Identify which cell holds the provided text, then report its (X, Y) central coordinate. 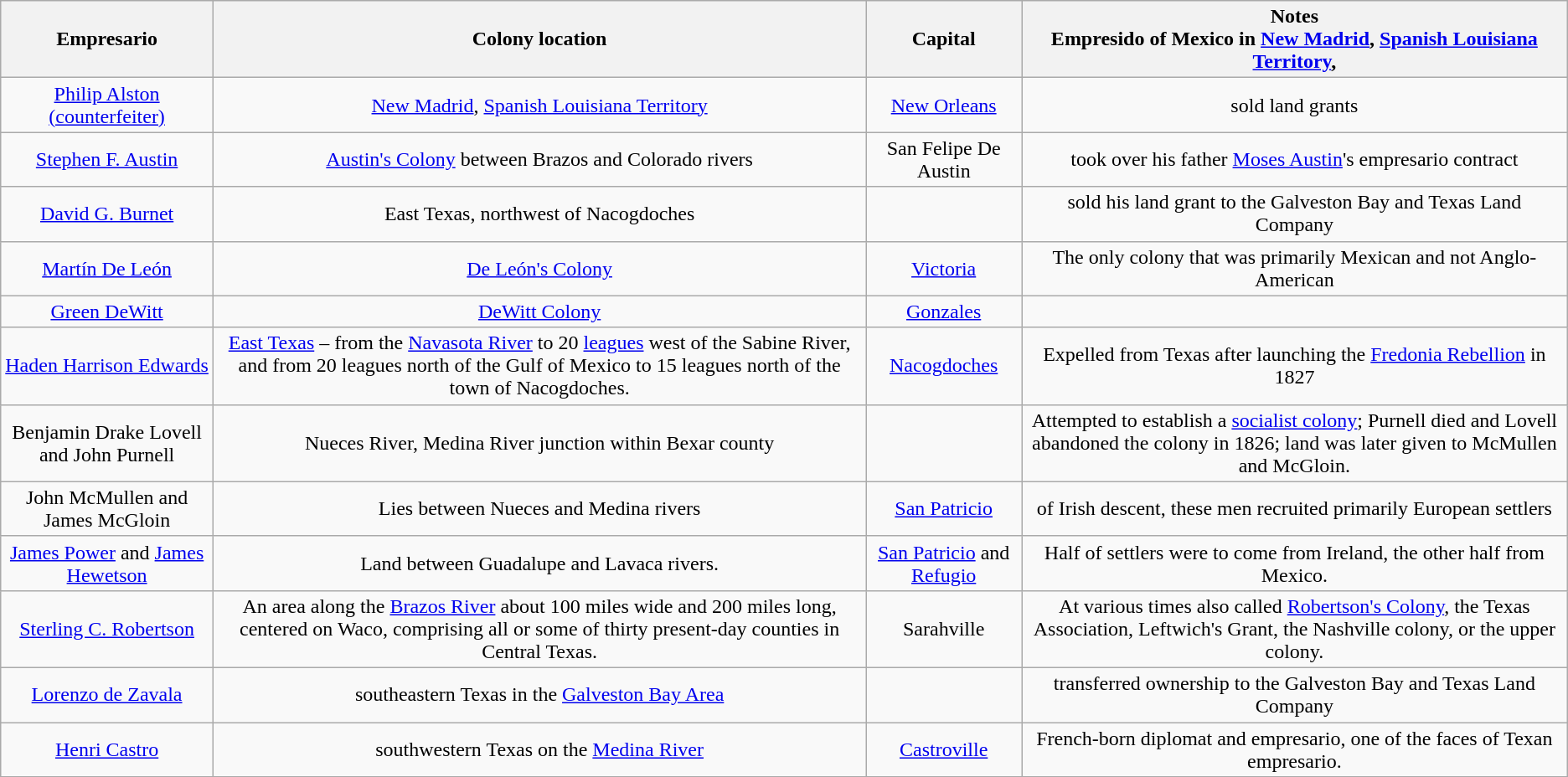
southeastern Texas in the Galveston Bay Area (539, 695)
Austin's Colony between Brazos and Colorado rivers (539, 159)
David G. Burnet (107, 214)
Haden Harrison Edwards (107, 366)
southwestern Texas on the Medina River (539, 749)
Gonzales (944, 311)
Expelled from Texas after launching the Fredonia Rebellion in 1827 (1295, 366)
took over his father Moses Austin's empresario contract (1295, 159)
Empresario (107, 39)
Nacogdoches (944, 366)
Philip Alston (counterfeiter) (107, 105)
sold his land grant to the Galveston Bay and Texas Land Company (1295, 214)
Lorenzo de Zavala (107, 695)
Land between Guadalupe and Lavaca rivers. (539, 563)
Sarahville (944, 629)
San Patricio (944, 509)
New Madrid, Spanish Louisiana Territory (539, 105)
John McMullen and James McGloin (107, 509)
sold land grants (1295, 105)
Martín De León (107, 268)
Stephen F. Austin (107, 159)
Victoria (944, 268)
transferred ownership to the Galveston Bay and Texas Land Company (1295, 695)
Attempted to establish a socialist colony; Purnell died and Lovell abandoned the colony in 1826; land was later given to McMullen and McGloin. (1295, 443)
Lies between Nueces and Medina rivers (539, 509)
San Patricio and Refugio (944, 563)
Benjamin Drake Lovell and John Purnell (107, 443)
of Irish descent, these men recruited primarily European settlers (1295, 509)
The only colony that was primarily Mexican and not Anglo-American (1295, 268)
French-born diplomat and empresario, one of the faces of Texan empresario. (1295, 749)
Green DeWitt (107, 311)
San Felipe De Austin (944, 159)
Capital (944, 39)
Colony location (539, 39)
De León's Colony (539, 268)
DeWitt Colony (539, 311)
New Orleans (944, 105)
James Power and James Hewetson (107, 563)
NotesEmpresido of Mexico in New Madrid, Spanish Louisiana Territory, (1295, 39)
Henri Castro (107, 749)
Sterling C. Robertson (107, 629)
Nueces River, Medina River junction within Bexar county (539, 443)
Half of settlers were to come from Ireland, the other half from Mexico. (1295, 563)
At various times also called Robertson's Colony, the Texas Association, Leftwich's Grant, the Nashville colony, or the upper colony. (1295, 629)
East Texas, northwest of Nacogdoches (539, 214)
Castroville (944, 749)
